Pinpoint the cell where the given text exists, returning its (x, y) midpoint coordinate. 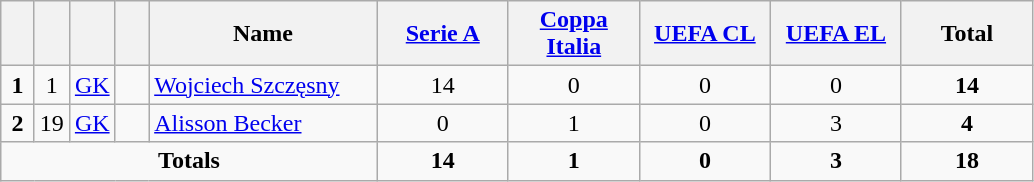
Wojciech Szczęsny (264, 85)
4 (966, 123)
Total (966, 34)
Alisson Becker (264, 123)
18 (966, 161)
Totals (189, 161)
Name (264, 34)
2 (18, 123)
19 (52, 123)
UEFA CL (704, 34)
Serie A (442, 34)
UEFA EL (836, 34)
Coppa Italia (574, 34)
